Determine the (x, y) coordinate at the center of the cell enclosing the given text.  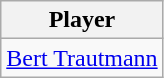
Player (82, 20)
Bert Trautmann (82, 58)
